Extract the (X, Y) coordinate from the center of the cell holding the provided text.  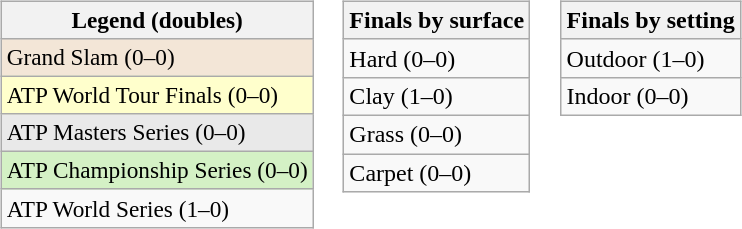
Carpet (0–0) (437, 173)
Finals by surface (437, 20)
Outdoor (1–0) (650, 58)
ATP World Tour Finals (0–0) (157, 95)
Finals by setting (650, 20)
Grand Slam (0–0) (157, 57)
Grass (0–0) (437, 134)
ATP Masters Series (0–0) (157, 133)
ATP World Series (1–0) (157, 208)
Hard (0–0) (437, 58)
ATP Championship Series (0–0) (157, 171)
Clay (1–0) (437, 96)
Indoor (0–0) (650, 96)
Legend (doubles) (157, 20)
